Pinpoint the cell where the given text exists, returning its (x, y) midpoint coordinate. 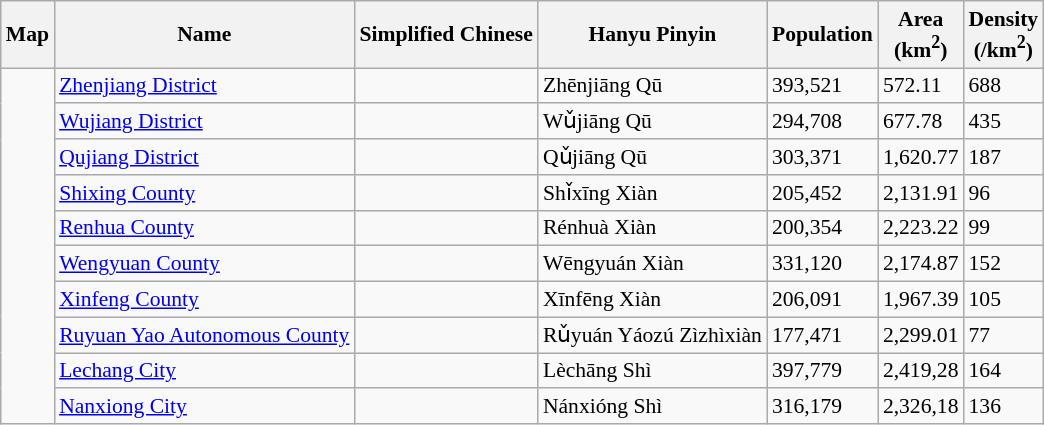
Qujiang District (204, 157)
2,174.87 (921, 264)
572.11 (921, 86)
105 (1004, 300)
Wengyuan County (204, 264)
Lèchāng Shì (652, 371)
Rénhuà Xiàn (652, 228)
688 (1004, 86)
Hanyu Pinyin (652, 34)
1,620.77 (921, 157)
316,179 (822, 407)
303,371 (822, 157)
Shixing County (204, 193)
Simplified Chinese (446, 34)
Ruyuan Yao Autonomous County (204, 335)
2,299.01 (921, 335)
152 (1004, 264)
96 (1004, 193)
1,967.39 (921, 300)
205,452 (822, 193)
2,131.91 (921, 193)
Zhenjiang District (204, 86)
2,326,18 (921, 407)
Qǔjiāng Qū (652, 157)
136 (1004, 407)
393,521 (822, 86)
Shǐxīng Xiàn (652, 193)
Map (28, 34)
Wēngyuán Xiàn (652, 264)
Rǔyuán Yáozú Zìzhìxiàn (652, 335)
Nánxióng Shì (652, 407)
200,354 (822, 228)
Zhēnjiāng Qū (652, 86)
2,419,28 (921, 371)
331,120 (822, 264)
Xinfeng County (204, 300)
435 (1004, 122)
Name (204, 34)
2,223.22 (921, 228)
Xīnfēng Xiàn (652, 300)
177,471 (822, 335)
294,708 (822, 122)
77 (1004, 335)
397,779 (822, 371)
Renhua County (204, 228)
164 (1004, 371)
206,091 (822, 300)
Area(km2) (921, 34)
Nanxiong City (204, 407)
677.78 (921, 122)
Density(/km2) (1004, 34)
187 (1004, 157)
Population (822, 34)
Lechang City (204, 371)
99 (1004, 228)
Wujiang District (204, 122)
Wǔjiāng Qū (652, 122)
